Extract the [x, y] coordinate from the center of the cell holding the provided text.  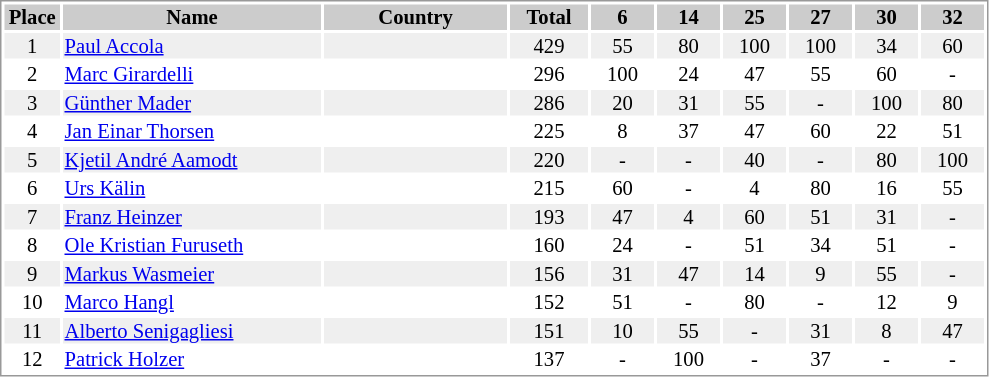
5 [32, 160]
Paul Accola [192, 46]
Marco Hangl [192, 303]
Marc Girardelli [192, 75]
16 [886, 189]
220 [549, 160]
27 [820, 17]
25 [754, 17]
160 [549, 245]
11 [32, 331]
Günther Mader [192, 103]
Patrick Holzer [192, 359]
429 [549, 46]
32 [952, 17]
3 [32, 103]
Name [192, 17]
193 [549, 217]
Ole Kristian Furuseth [192, 245]
7 [32, 217]
151 [549, 331]
40 [754, 160]
Alberto Senigagliesi [192, 331]
296 [549, 75]
22 [886, 131]
152 [549, 303]
Franz Heinzer [192, 217]
Jan Einar Thorsen [192, 131]
Country [416, 17]
20 [622, 103]
156 [549, 274]
Markus Wasmeier [192, 274]
1 [32, 46]
30 [886, 17]
Place [32, 17]
137 [549, 359]
215 [549, 189]
2 [32, 75]
Urs Kälin [192, 189]
Kjetil André Aamodt [192, 160]
225 [549, 131]
Total [549, 17]
286 [549, 103]
